Return [X, Y] of the center of cell containing provided text 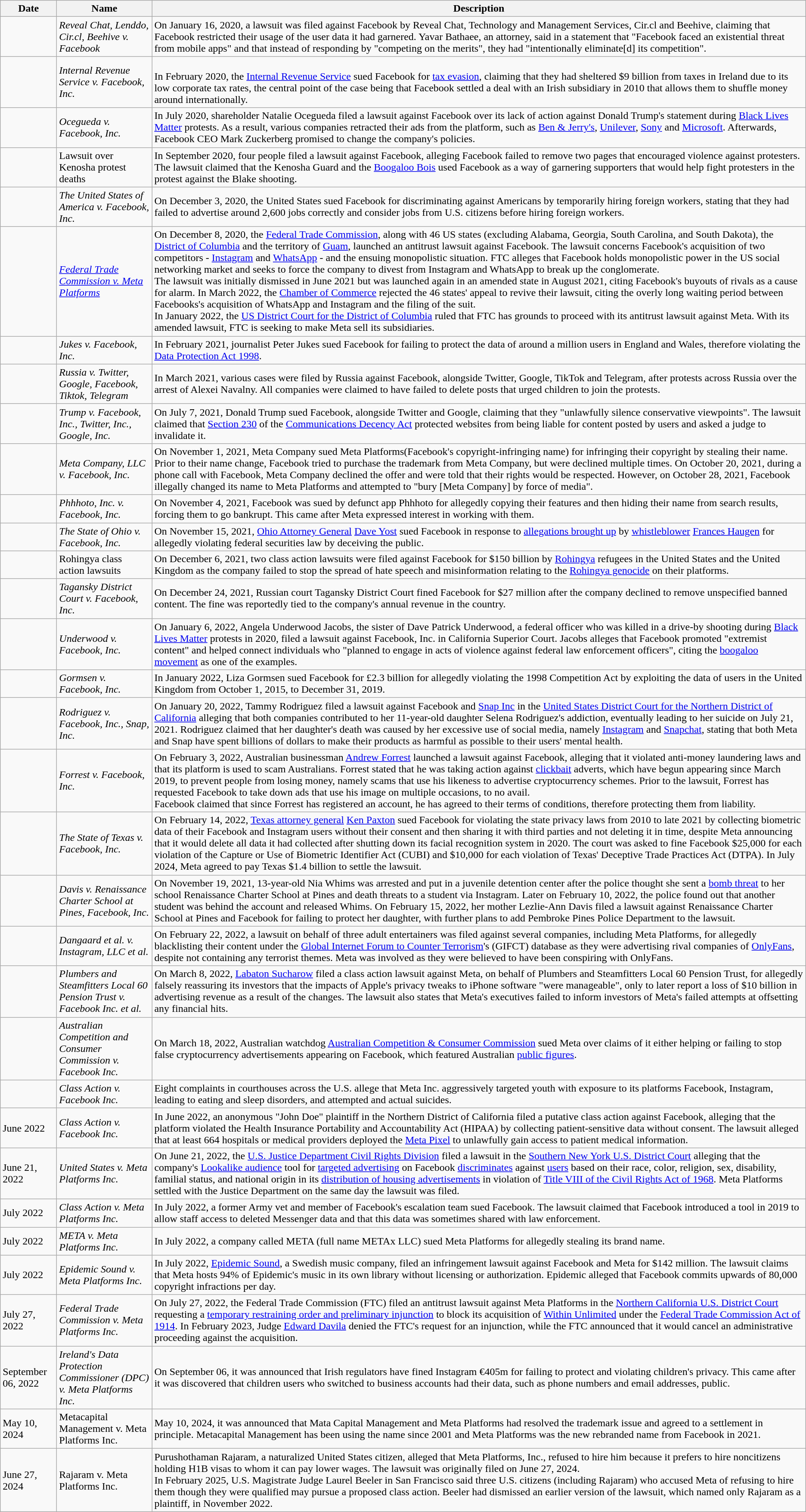
Epidemic Sound v. Meta Platforms Inc. [104, 1275]
The State of Ohio v. Facebook, Inc. [104, 537]
Meta Company, LLC v. Facebook, Inc. [104, 469]
Lawsuit over Kenosha protest deaths [104, 167]
The United States of America v. Facebook, Inc. [104, 207]
Rodriguez v. Facebook, Inc., Snap, Inc. [104, 724]
Jukes v. Facebook, Inc. [104, 350]
June 2022 [28, 1128]
United States v. Meta Platforms Inc. [104, 1173]
June 21, 2022 [28, 1173]
Federal Trade Commission v. Meta Platforms [104, 281]
Forrest v. Facebook, Inc. [104, 781]
Ireland's Data Protection Commissioner (DPC) v. Meta Platforms Inc. [104, 1378]
In July 2022, a company called META (full name METAx LLC) sued Meta Platforms for allegedly stealing its brand name. [479, 1241]
Federal Trade Commission v. Meta Platforms Inc. [104, 1321]
Dangaard et al. v. Instagram, LLC et al. [104, 946]
Gormsen v. Facebook, Inc. [104, 684]
May 10, 2024 [28, 1429]
Name [104, 9]
Description [479, 9]
Phhhoto, Inc. v. Facebook, Inc. [104, 508]
Rajaram v. Meta Platforms Inc. [104, 1480]
Trump v. Facebook, Inc., Twitter, Inc., Google, Inc. [104, 423]
Davis v. Renaissance Charter School at Pines, Facebook, Inc. [104, 900]
July 27, 2022 [28, 1321]
The State of Texas v. Facebook, Inc. [104, 843]
Russia v. Twitter, Google, Facebook, Tiktok, Telegram [104, 384]
Metacapital Management v. Meta Platforms Inc. [104, 1429]
Rohingya class action lawsuits [104, 565]
June 27, 2024 [28, 1480]
Ocegueda v. Facebook, Inc. [104, 128]
Plumbers and Steamfitters Local 60 Pension Trust v. Facebook Inc. et al. [104, 992]
META v. Meta Platforms Inc. [104, 1241]
Australian Competition and Consumer Commission v. Facebook Inc. [104, 1048]
September 06, 2022 [28, 1378]
Underwood v. Facebook, Inc. [104, 644]
Reveal Chat, Lenddo, Cir.cl, Beehive v. Facebook [104, 37]
Tagansky District Court v. Facebook, Inc. [104, 599]
Class Action v. Meta Platforms Inc. [104, 1213]
Internal Revenue Service v. Facebook, Inc. [104, 82]
Date [28, 9]
